Determine the [X, Y] coordinate at the center of the cell enclosing the given text.  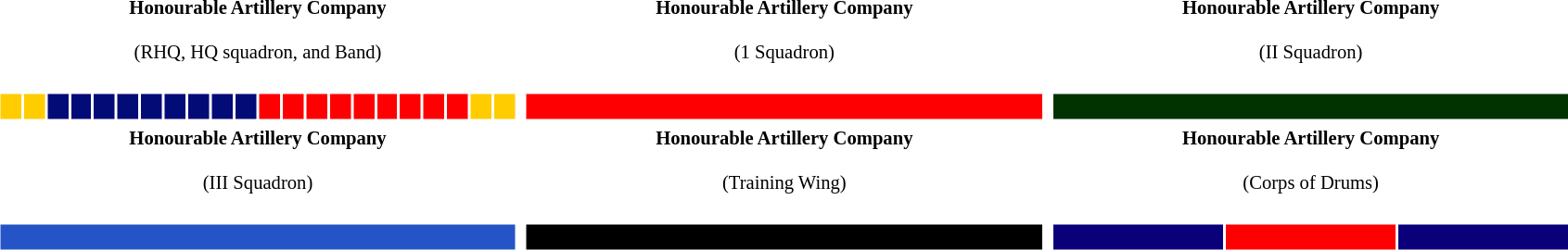
Honourable Artillery Company(Training Wing) [784, 161]
